Return (X, Y) of the center of cell containing provided text 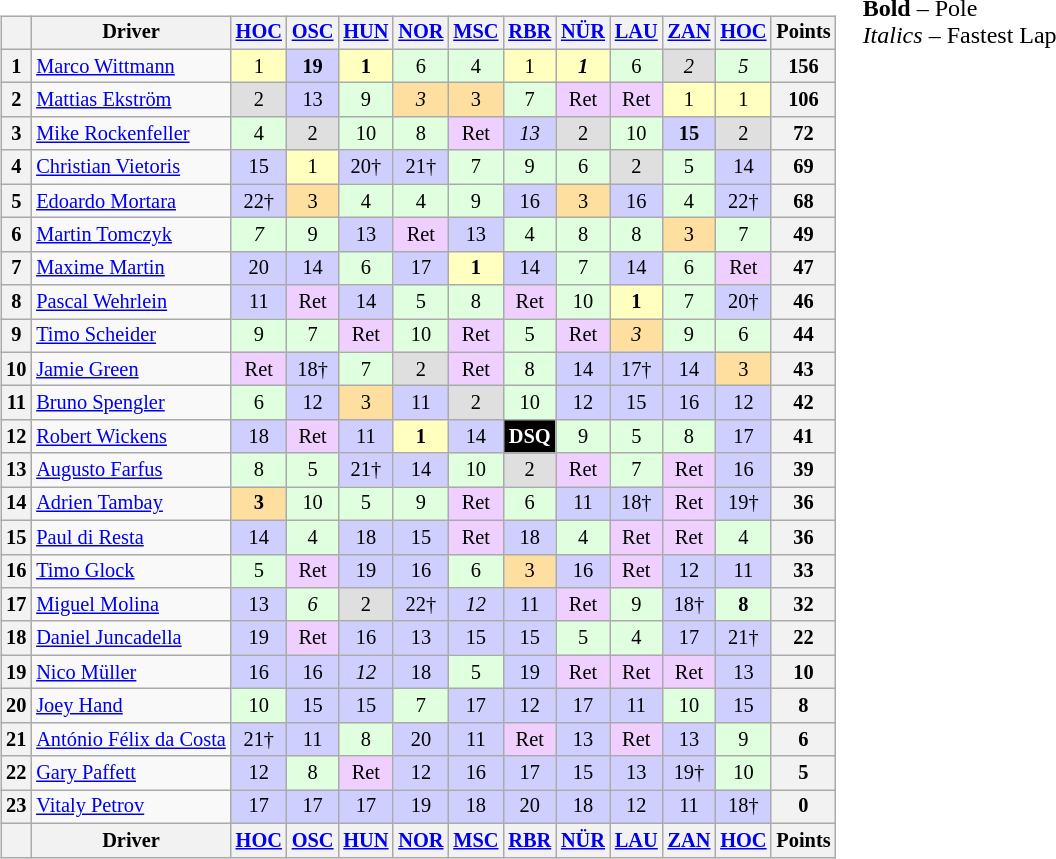
Daniel Juncadella (130, 638)
Adrien Tambay (130, 504)
23 (16, 807)
Augusto Farfus (130, 470)
António Félix da Costa (130, 739)
Vitaly Petrov (130, 807)
Timo Glock (130, 571)
39 (803, 470)
Miguel Molina (130, 605)
46 (803, 302)
Maxime Martin (130, 268)
44 (803, 336)
Timo Scheider (130, 336)
Bruno Spengler (130, 403)
156 (803, 66)
Mattias Ekström (130, 100)
68 (803, 201)
69 (803, 167)
32 (803, 605)
72 (803, 134)
Paul di Resta (130, 537)
43 (803, 369)
Pascal Wehrlein (130, 302)
DSQ (530, 437)
47 (803, 268)
0 (803, 807)
Mike Rockenfeller (130, 134)
17† (636, 369)
41 (803, 437)
Gary Paffett (130, 773)
21 (16, 739)
Edoardo Mortara (130, 201)
Marco Wittmann (130, 66)
42 (803, 403)
Jamie Green (130, 369)
Christian Vietoris (130, 167)
Robert Wickens (130, 437)
Martin Tomczyk (130, 235)
49 (803, 235)
Nico Müller (130, 672)
Joey Hand (130, 706)
33 (803, 571)
106 (803, 100)
